Provide the (X, Y) coordinate of the cell's center where the given text is located.  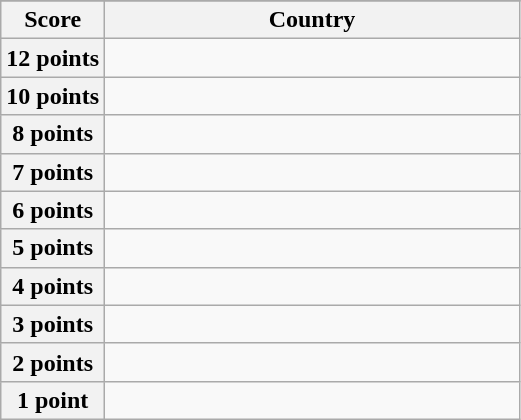
8 points (53, 134)
1 point (53, 400)
2 points (53, 362)
10 points (53, 96)
Score (53, 20)
4 points (53, 286)
7 points (53, 172)
5 points (53, 248)
3 points (53, 324)
12 points (53, 58)
Country (312, 20)
6 points (53, 210)
